Pinpoint the cell where the given text exists, returning its (x, y) midpoint coordinate. 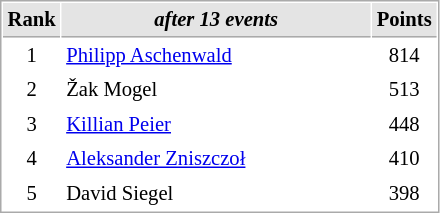
Aleksander Zniszczoł (216, 158)
after 13 events (216, 20)
Rank (32, 20)
Killian Peier (216, 124)
3 (32, 124)
513 (404, 90)
814 (404, 56)
Points (404, 20)
Philipp Aschenwald (216, 56)
David Siegel (216, 194)
Žak Mogel (216, 90)
448 (404, 124)
2 (32, 90)
398 (404, 194)
4 (32, 158)
410 (404, 158)
5 (32, 194)
1 (32, 56)
